From the cell containing the given text, extract its center point as (x, y) coordinate. 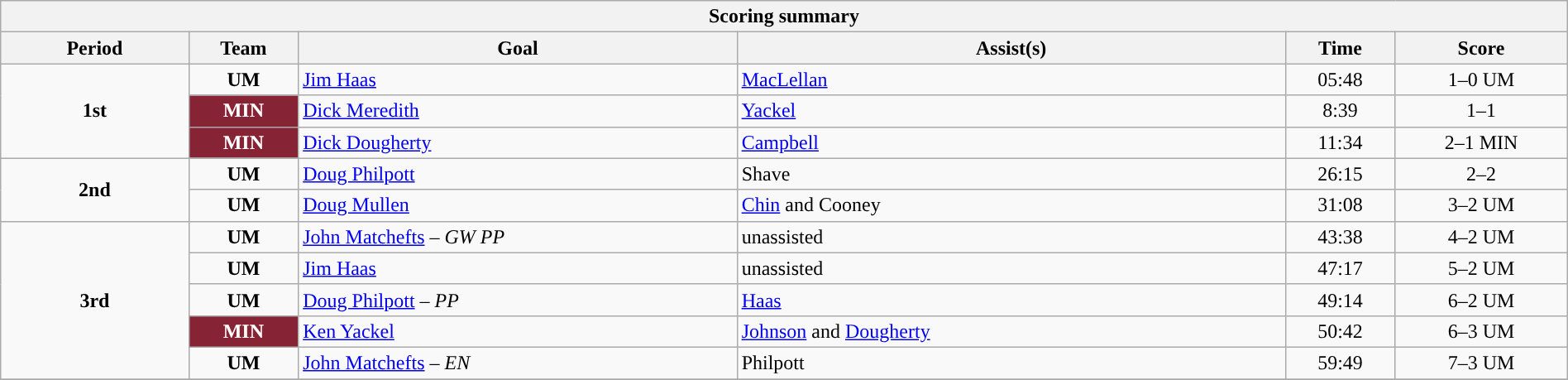
43:38 (1340, 237)
Score (1481, 48)
Dick Dougherty (518, 142)
Scoring summary (784, 17)
Chin and Cooney (1011, 205)
Haas (1011, 300)
2nd (94, 190)
5–2 UM (1481, 268)
3–2 UM (1481, 205)
Doug Philpott – PP (518, 300)
Time (1340, 48)
Doug Mullen (518, 205)
1–0 UM (1481, 79)
4–2 UM (1481, 237)
2–1 MIN (1481, 142)
59:49 (1340, 363)
John Matchefts – GW PP (518, 237)
2–2 (1481, 174)
Yackel (1011, 111)
Assist(s) (1011, 48)
6–2 UM (1481, 300)
Team (243, 48)
Period (94, 48)
47:17 (1340, 268)
Doug Philpott (518, 174)
3rd (94, 300)
26:15 (1340, 174)
6–3 UM (1481, 331)
Campbell (1011, 142)
8:39 (1340, 111)
Dick Meredith (518, 111)
Ken Yackel (518, 331)
MacLellan (1011, 79)
Goal (518, 48)
50:42 (1340, 331)
49:14 (1340, 300)
Johnson and Dougherty (1011, 331)
Shave (1011, 174)
1–1 (1481, 111)
05:48 (1340, 79)
Philpott (1011, 363)
1st (94, 111)
11:34 (1340, 142)
31:08 (1340, 205)
John Matchefts – EN (518, 363)
7–3 UM (1481, 363)
